Scan for the cell matching the given text and deliver its [x, y] coordinate at center. 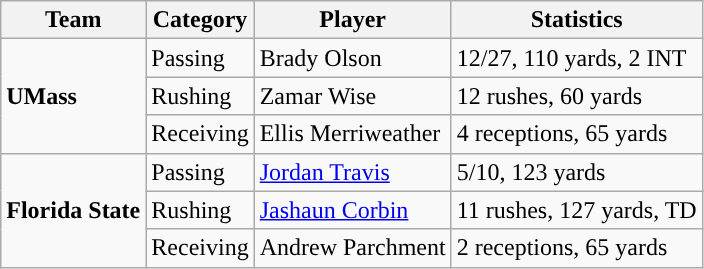
11 rushes, 127 yards, TD [576, 210]
Florida State [74, 210]
4 receptions, 65 yards [576, 134]
Jordan Travis [352, 172]
Category [200, 20]
UMass [74, 96]
12 rushes, 60 yards [576, 96]
Andrew Parchment [352, 248]
Jashaun Corbin [352, 210]
12/27, 110 yards, 2 INT [576, 58]
Team [74, 20]
Zamar Wise [352, 96]
Ellis Merriweather [352, 134]
2 receptions, 65 yards [576, 248]
Player [352, 20]
5/10, 123 yards [576, 172]
Brady Olson [352, 58]
Statistics [576, 20]
